Find where the given text appears and provide that cell's center as [X, Y] coordinate. 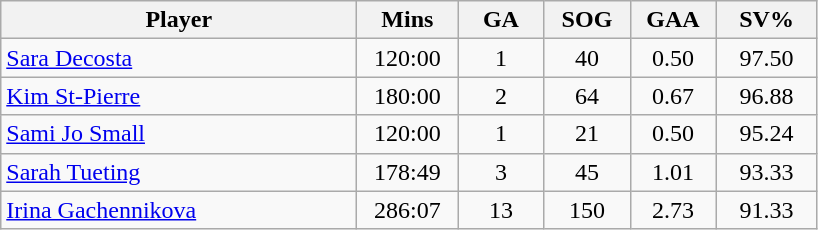
SOG [587, 20]
21 [587, 134]
Sami Jo Small [179, 134]
150 [587, 210]
178:49 [408, 172]
93.33 [766, 172]
40 [587, 58]
Sarah Tueting [179, 172]
96.88 [766, 96]
Player [179, 20]
GA [501, 20]
SV% [766, 20]
GAA [673, 20]
180:00 [408, 96]
95.24 [766, 134]
Kim St-Pierre [179, 96]
64 [587, 96]
Sara Decosta [179, 58]
3 [501, 172]
13 [501, 210]
97.50 [766, 58]
286:07 [408, 210]
2.73 [673, 210]
0.67 [673, 96]
91.33 [766, 210]
Irina Gachennikova [179, 210]
45 [587, 172]
1.01 [673, 172]
2 [501, 96]
Mins [408, 20]
